Extract the [x, y] coordinate from the center of the cell holding the provided text.  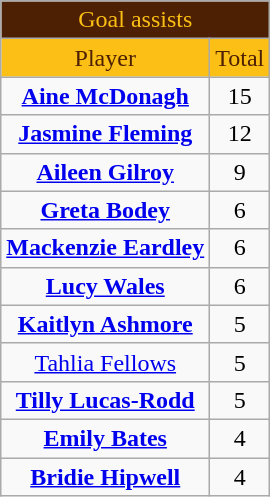
Player [106, 58]
Aine McDonagh [106, 96]
Tahlia Fellows [106, 362]
Total [240, 58]
12 [240, 134]
Mackenzie Eardley [106, 248]
Emily Bates [106, 438]
Jasmine Fleming [106, 134]
Tilly Lucas-Rodd [106, 400]
Lucy Wales [106, 286]
Greta Bodey [106, 210]
Goal assists [136, 20]
Kaitlyn Ashmore [106, 324]
9 [240, 172]
Aileen Gilroy [106, 172]
15 [240, 96]
Bridie Hipwell [106, 477]
